Find where the given text appears and provide that cell's center as (X, Y) coordinate. 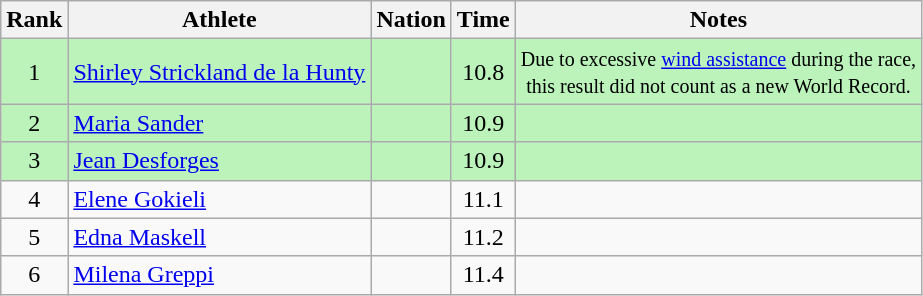
Milena Greppi (220, 275)
11.2 (483, 237)
Jean Desforges (220, 161)
Time (483, 20)
Rank (34, 20)
10.8 (483, 72)
3 (34, 161)
Notes (718, 20)
11.1 (483, 199)
6 (34, 275)
4 (34, 199)
Due to excessive wind assistance during the race, this result did not count as a new World Record. (718, 72)
1 (34, 72)
2 (34, 123)
Edna Maskell (220, 237)
11.4 (483, 275)
Elene Gokieli (220, 199)
Nation (411, 20)
Shirley Strickland de la Hunty (220, 72)
5 (34, 237)
Maria Sander (220, 123)
Athlete (220, 20)
